Detect which cell encompasses the target text, then output its (x, y) center coordinate. 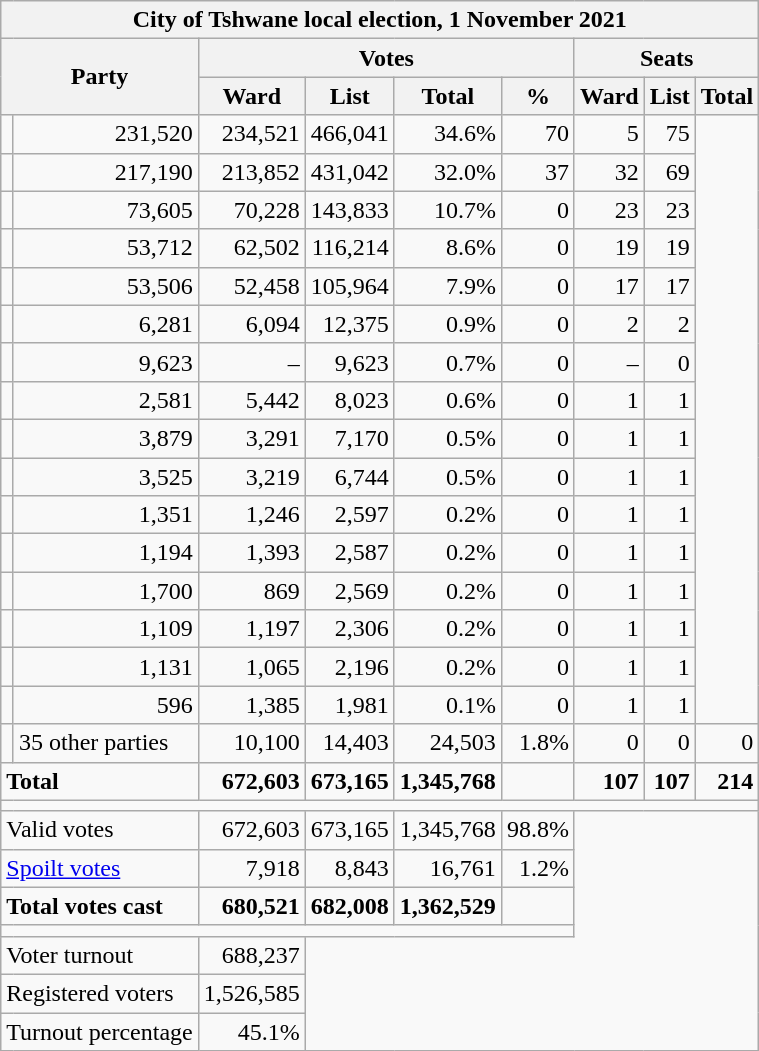
1,393 (252, 553)
2,306 (350, 629)
682,008 (350, 906)
Votes (386, 58)
Seats (666, 58)
7,170 (350, 438)
3,219 (252, 477)
116,214 (350, 248)
98.8% (538, 830)
14,403 (350, 743)
24,503 (448, 743)
680,521 (252, 906)
69 (670, 172)
12,375 (350, 324)
234,521 (252, 134)
0.9% (448, 324)
1,351 (106, 515)
7,918 (252, 868)
1,981 (350, 705)
53,506 (106, 286)
Party (100, 77)
5 (609, 134)
1,197 (252, 629)
75 (670, 134)
1,194 (106, 553)
8,023 (350, 400)
596 (106, 705)
1,362,529 (448, 906)
37 (538, 172)
70 (538, 134)
16,761 (448, 868)
431,042 (350, 172)
6,281 (106, 324)
214 (727, 781)
143,833 (350, 210)
6,094 (252, 324)
688,237 (252, 955)
1.2% (538, 868)
2,569 (350, 591)
73,605 (106, 210)
2,581 (106, 400)
3,291 (252, 438)
10.7% (448, 210)
0.7% (448, 362)
8.6% (448, 248)
1.8% (538, 743)
53,712 (106, 248)
Turnout percentage (100, 1031)
Voter turnout (100, 955)
62,502 (252, 248)
105,964 (350, 286)
5,442 (252, 400)
231,520 (106, 134)
32.0% (448, 172)
2,587 (350, 553)
2,597 (350, 515)
0.1% (448, 705)
32 (609, 172)
217,190 (106, 172)
52,458 (252, 286)
45.1% (252, 1031)
Total votes cast (100, 906)
3,879 (106, 438)
City of Tshwane local election, 1 November 2021 (380, 20)
2,196 (350, 667)
213,852 (252, 172)
1,131 (106, 667)
869 (252, 591)
Spoilt votes (100, 868)
1,385 (252, 705)
Registered voters (100, 993)
1,109 (106, 629)
7.9% (448, 286)
Valid votes (100, 830)
% (538, 96)
1,246 (252, 515)
6,744 (350, 477)
34.6% (448, 134)
1,526,585 (252, 993)
0.6% (448, 400)
35 other parties (106, 743)
1,700 (106, 591)
1,065 (252, 667)
466,041 (350, 134)
8,843 (350, 868)
10,100 (252, 743)
70,228 (252, 210)
3,525 (106, 477)
